Provide the (X, Y) coordinate of the cell's center where the given text is located.  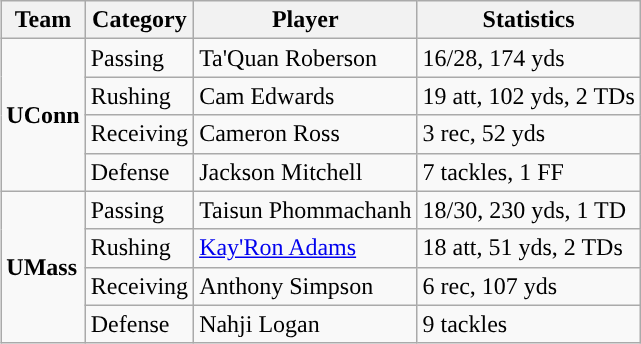
16/28, 174 yds (528, 58)
Player (306, 20)
3 rec, 52 yds (528, 134)
Jackson Mitchell (306, 172)
Nahji Logan (306, 324)
Ta'Quan Roberson (306, 58)
Team (43, 20)
Kay'Ron Adams (306, 248)
UConn (43, 115)
18/30, 230 yds, 1 TD (528, 210)
19 att, 102 yds, 2 TDs (528, 96)
6 rec, 107 yds (528, 286)
Taisun Phommachanh (306, 210)
Cameron Ross (306, 134)
UMass (43, 267)
Statistics (528, 20)
7 tackles, 1 FF (528, 172)
9 tackles (528, 324)
Cam Edwards (306, 96)
Category (139, 20)
Anthony Simpson (306, 286)
18 att, 51 yds, 2 TDs (528, 248)
